Identify which cell holds the provided text, then report its [X, Y] central coordinate. 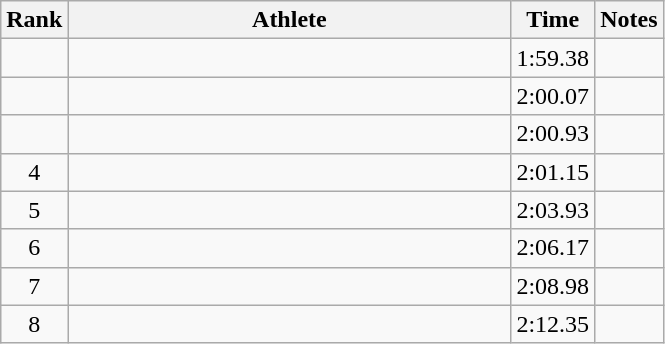
5 [34, 210]
2:06.17 [553, 248]
6 [34, 248]
8 [34, 324]
2:01.15 [553, 172]
Notes [629, 20]
2:08.98 [553, 286]
2:00.07 [553, 96]
1:59.38 [553, 58]
2:03.93 [553, 210]
2:12.35 [553, 324]
Time [553, 20]
7 [34, 286]
Rank [34, 20]
4 [34, 172]
Athlete [290, 20]
2:00.93 [553, 134]
